Determine the [X, Y] coordinate at the center of the cell enclosing the given text.  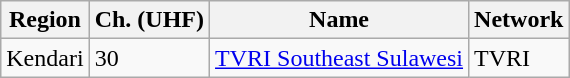
Kendari [45, 58]
Ch. (UHF) [149, 20]
TVRI [519, 58]
30 [149, 58]
Name [340, 20]
Region [45, 20]
Network [519, 20]
TVRI Southeast Sulawesi [340, 58]
